Search for the cell housing the specified text and yield its (X, Y) center coordinate. 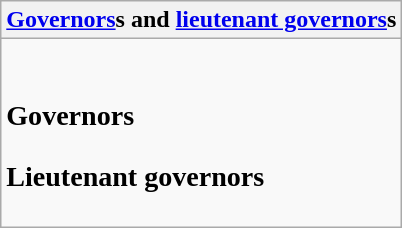
Governorss and lieutenant governorss (202, 20)
GovernorsLieutenant governors (202, 133)
